For the text-containing cell, return its midpoint in (x, y) coordinate format. 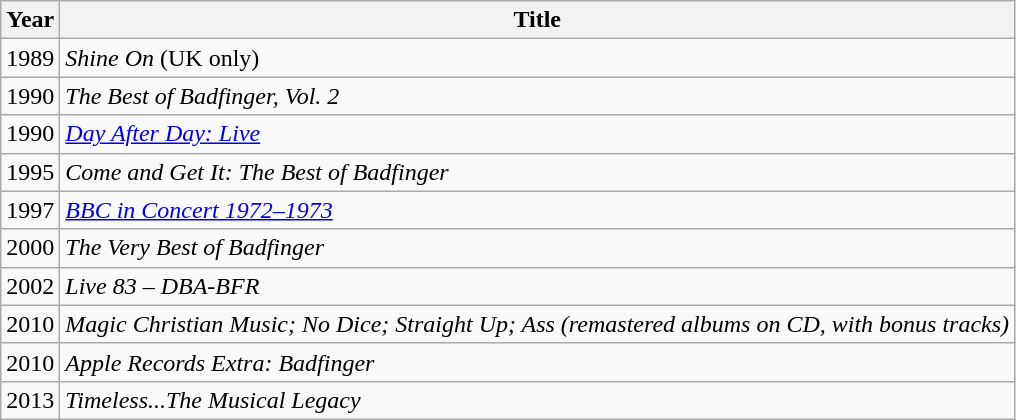
1989 (30, 58)
Timeless...The Musical Legacy (538, 400)
2013 (30, 400)
Live 83 – DBA-BFR (538, 286)
1995 (30, 172)
Title (538, 20)
BBC in Concert 1972–1973 (538, 210)
Apple Records Extra: Badfinger (538, 362)
Come and Get It: The Best of Badfinger (538, 172)
Year (30, 20)
2002 (30, 286)
The Very Best of Badfinger (538, 248)
2000 (30, 248)
The Best of Badfinger, Vol. 2 (538, 96)
Magic Christian Music; No Dice; Straight Up; Ass (remastered albums on CD, with bonus tracks) (538, 324)
Day After Day: Live (538, 134)
1997 (30, 210)
Shine On (UK only) (538, 58)
